For the text-containing cell, return its midpoint in [X, Y] coordinate format. 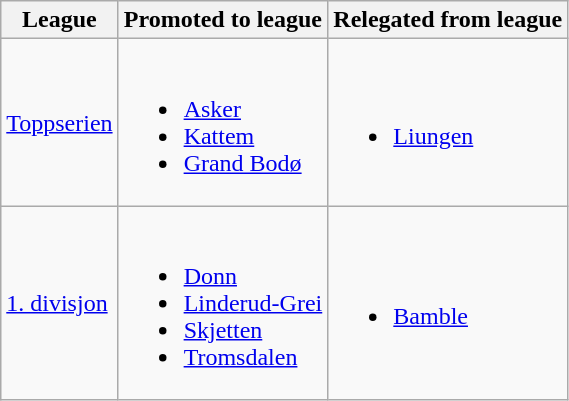
Bamble [448, 303]
AskerKattemGrand Bodø [223, 122]
Liungen [448, 122]
1. divisjon [60, 303]
Relegated from league [448, 20]
Promoted to league [223, 20]
DonnLinderud-GreiSkjettenTromsdalen [223, 303]
Toppserien [60, 122]
League [60, 20]
